Locate the cell with the specified text and output its [X, Y] center coordinate. 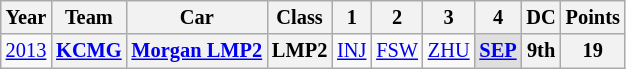
4 [498, 17]
ZHU [449, 51]
1 [352, 17]
9th [542, 51]
Team [88, 17]
Class [300, 17]
2 [397, 17]
FSW [397, 51]
DC [542, 17]
INJ [352, 51]
19 [593, 51]
Morgan LMP2 [197, 51]
2013 [26, 51]
Year [26, 17]
Car [197, 17]
KCMG [88, 51]
3 [449, 17]
SEP [498, 51]
LMP2 [300, 51]
Points [593, 17]
